Extract the [X, Y] coordinate from the center of the cell holding the provided text.  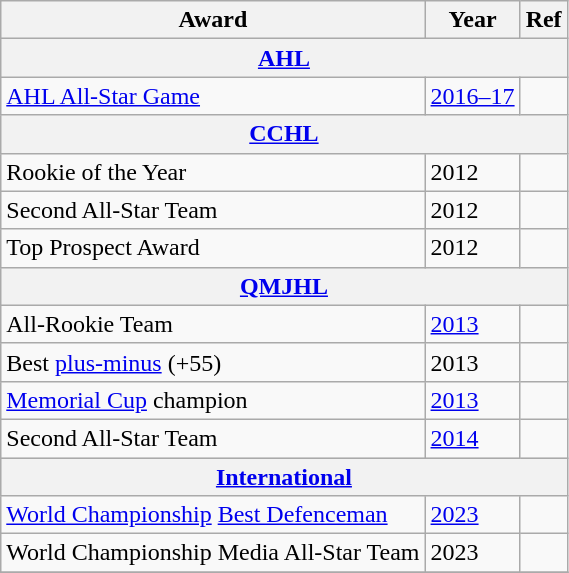
2014 [472, 438]
AHL [284, 58]
International [284, 477]
Year [472, 20]
World Championship Best Defenceman [213, 515]
Best plus-minus (+55) [213, 362]
CCHL [284, 134]
AHL All-Star Game [213, 96]
World Championship Media All-Star Team [213, 553]
Ref [544, 20]
2016–17 [472, 96]
Top Prospect Award [213, 248]
Award [213, 20]
Rookie of the Year [213, 172]
QMJHL [284, 286]
All-Rookie Team [213, 324]
Memorial Cup champion [213, 400]
